Scan for the cell matching the given text and deliver its (X, Y) coordinate at center. 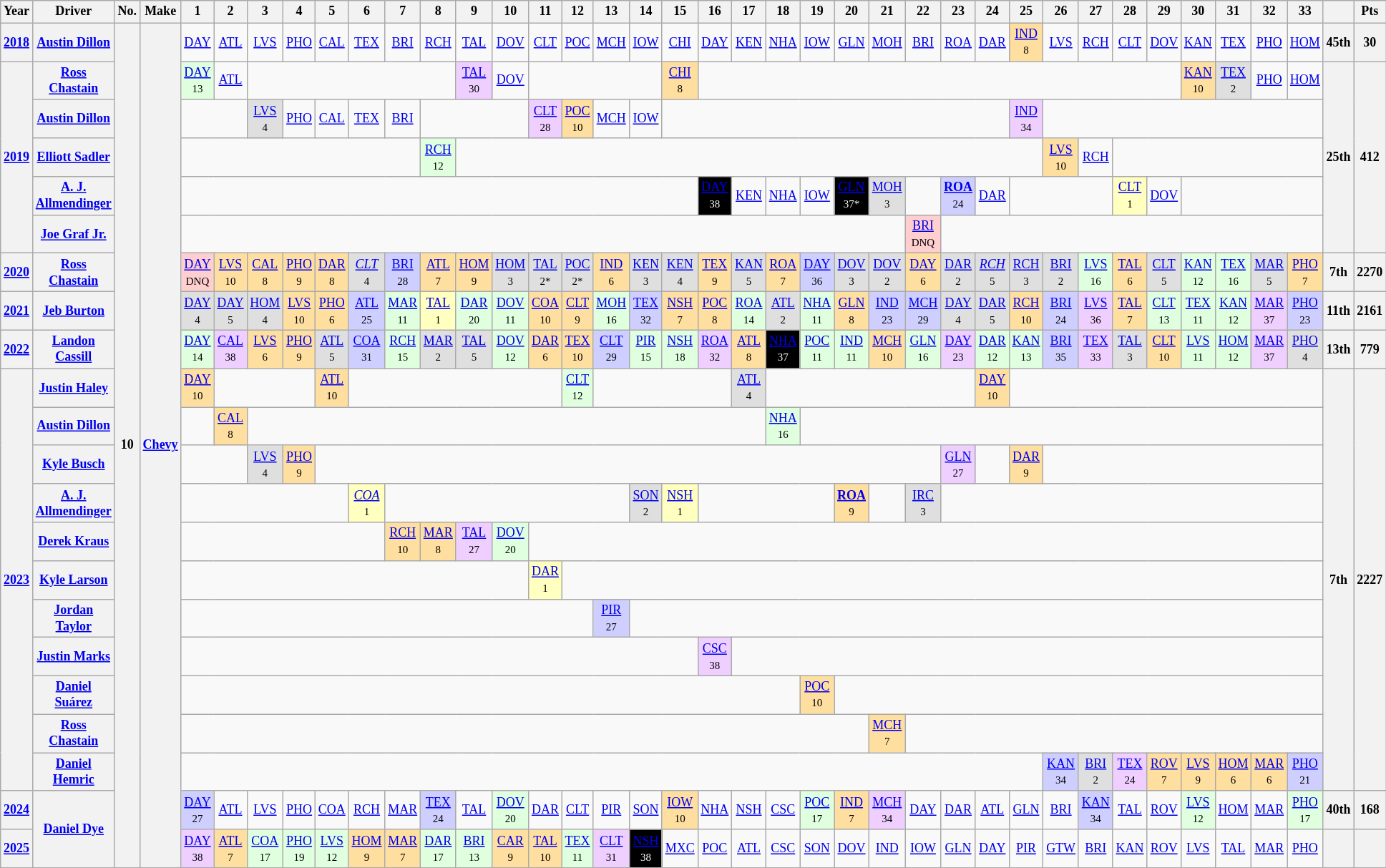
LVS9 (1198, 772)
Daniel Hemric (73, 772)
IND34 (1026, 119)
BRI24 (1061, 311)
DOV2 (887, 273)
MXC (680, 849)
6 (366, 11)
TAL5 (474, 349)
2022 (17, 349)
LVS11 (1198, 349)
ROA14 (749, 311)
TEX10 (577, 349)
DOV11 (511, 311)
TAL27 (474, 542)
Jordan Taylor (73, 618)
CAR9 (511, 849)
Elliott Sadler (73, 157)
PHO19 (299, 849)
8 (438, 11)
DAR12 (992, 349)
TEX32 (646, 311)
412 (1370, 157)
CLT29 (611, 349)
CLT9 (577, 311)
LVS16 (1095, 273)
21 (887, 11)
DAY27 (197, 810)
MOH3 (887, 196)
MCH29 (923, 311)
PHO23 (1305, 311)
2270 (1370, 273)
Daniel Dye (73, 829)
Chevy (160, 445)
18 (783, 11)
MAR6 (1269, 772)
IND (887, 849)
5 (332, 11)
DAY36 (817, 273)
11 (545, 11)
33 (1305, 11)
2019 (17, 157)
Justin Haley (73, 388)
DAY 23 (959, 349)
CAL38 (230, 349)
Kyle Busch (73, 464)
16 (715, 11)
HOM4 (265, 311)
25 (1026, 11)
RCH3 (1026, 273)
32 (1269, 11)
MAR8 (438, 542)
Landon Cassill (73, 349)
7 (403, 11)
TAL6 (1130, 273)
2018 (17, 42)
Daniel Suárez (73, 695)
CLT10 (1164, 349)
HOM3 (511, 273)
NSH (749, 810)
ROA7 (783, 273)
LVS36 (1095, 311)
COA17 (265, 849)
DAR5 (992, 311)
PIR27 (611, 618)
3 (265, 11)
RCH15 (403, 349)
Make (160, 11)
9 (474, 11)
24 (992, 11)
ROA9 (851, 503)
PHO6 (332, 311)
2227 (1370, 580)
GLN8 (851, 311)
TEX9 (715, 273)
POC11 (817, 349)
CHI8 (680, 81)
IND6 (611, 273)
MCH7 (887, 733)
2025 (17, 849)
DAY13 (197, 81)
CLT13 (1164, 311)
Joe Graf Jr. (73, 234)
PHO7 (1305, 273)
RCH5 (992, 273)
MAR5 (1269, 273)
RCH12 (438, 157)
31 (1234, 11)
POC2* (577, 273)
PHO17 (1305, 810)
TAL10 (545, 849)
TAL7 (1130, 311)
28 (1130, 11)
IND23 (887, 311)
4 (299, 11)
NHA11 (817, 311)
CLT1 (1130, 196)
17 (749, 11)
SON2 (646, 503)
11th (1338, 311)
22 (923, 11)
PHO21 (1305, 772)
TAL1 (438, 311)
ROA32 (715, 349)
COA (332, 810)
CLT28 (545, 119)
DAR2 (959, 273)
25th (1338, 157)
MAR11 (403, 311)
MOH16 (611, 311)
DAY6 (923, 273)
2024 (17, 810)
20 (851, 11)
IND7 (851, 810)
CLT12 (577, 388)
DAY14 (197, 349)
DAY5 (230, 311)
KEN3 (646, 273)
2 (230, 11)
DAR20 (474, 311)
DAR1 (545, 580)
NSH38 (646, 849)
HOM6 (1234, 772)
PIR15 (646, 349)
COA 1 (366, 503)
168 (1370, 810)
KAN5 (749, 273)
MAR2 (438, 349)
2020 (17, 273)
Driver (73, 11)
NHA16 (783, 426)
KEN4 (680, 273)
ROA (959, 42)
Justin Marks (73, 657)
CSC38 (715, 657)
IOW10 (680, 810)
12 (577, 11)
ATL2 (783, 311)
IND11 (851, 349)
ATL25 (366, 311)
Year (17, 11)
ATL8 (749, 349)
MAR7 (403, 849)
19 (817, 11)
TEX2 (1234, 81)
15 (680, 11)
HOM12 (1234, 349)
ATL5 (332, 349)
COA31 (366, 349)
MCH34 (887, 810)
2161 (1370, 311)
KAN13 (1026, 349)
KAN10 (1198, 81)
IRC3 (923, 503)
POC8 (715, 311)
GLN 16 (923, 349)
TEX33 (1095, 349)
14 (646, 11)
DAR6 (545, 349)
Pts (1370, 11)
23 (959, 11)
LVS6 (265, 349)
TAL3 (1130, 349)
BRI28 (403, 273)
40th (1338, 810)
DAYDNQ (197, 273)
PHO4 (1305, 349)
NSH18 (680, 349)
TEX16 (1234, 273)
Jeb Burton (73, 311)
BRI13 (474, 849)
DAR17 (438, 849)
GLN27 (959, 464)
CLT5 (1164, 273)
GLN37* (851, 196)
BRIDNQ (923, 234)
26 (1061, 11)
27 (1095, 11)
13th (1338, 349)
ROA24 (959, 196)
CLT4 (366, 273)
TAL30 (474, 81)
DOV3 (851, 273)
1 (197, 11)
DOV12 (511, 349)
POC17 (817, 810)
2023 (17, 580)
CLT31 (611, 849)
BRI35 (1061, 349)
DAR9 (1026, 464)
CHI (680, 42)
NSH1 (680, 503)
No. (127, 11)
MOH (887, 42)
779 (1370, 349)
COA10 (545, 311)
45th (1338, 42)
NHA37 (783, 349)
NSH7 (680, 311)
MCH 10 (887, 349)
29 (1164, 11)
IND8 (1026, 42)
DAR8 (332, 273)
ATL10 (332, 388)
TAL2* (545, 273)
2021 (17, 311)
ATL4 (749, 388)
13 (611, 11)
Derek Kraus (73, 542)
GTW (1061, 849)
ROV7 (1164, 772)
Kyle Larson (73, 580)
